Scan for the cell matching the given text and deliver its [x, y] coordinate at center. 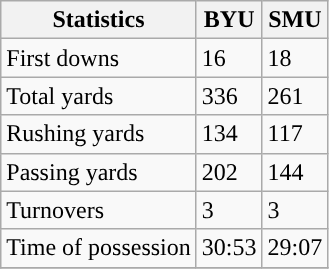
202 [229, 172]
Rushing yards [99, 134]
First downs [99, 58]
Time of possession [99, 248]
Passing yards [99, 172]
117 [295, 134]
Statistics [99, 20]
Turnovers [99, 210]
336 [229, 96]
18 [295, 58]
29:07 [295, 248]
261 [295, 96]
30:53 [229, 248]
Total yards [99, 96]
SMU [295, 20]
144 [295, 172]
16 [229, 58]
134 [229, 134]
BYU [229, 20]
